Determine the (X, Y) coordinate at the center of the cell enclosing the given text.  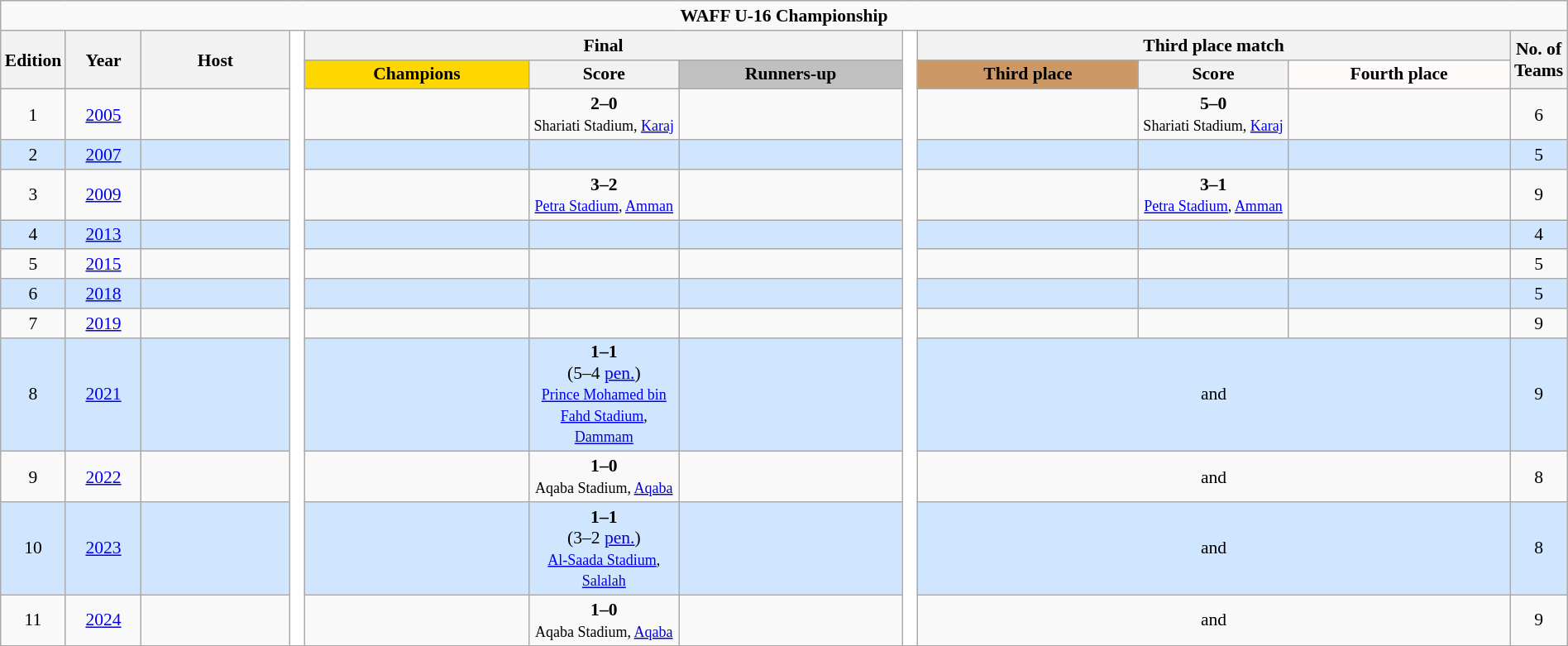
1–1 (5–4 pen.)Prince Mohamed bin Fahd Stadium, Dammam (604, 395)
2–0Shariati Stadium, Karaj (604, 114)
3–2Petra Stadium, Amman (604, 195)
2024 (103, 620)
2007 (103, 155)
11 (33, 620)
3 (33, 195)
Host (215, 60)
2015 (103, 265)
2013 (103, 235)
Fourth place (1398, 74)
Runners-up (791, 74)
2021 (103, 395)
Third place match (1214, 45)
Third place (1028, 74)
2005 (103, 114)
5–0Shariati Stadium, Karaj (1214, 114)
Champions (417, 74)
1 (33, 114)
2009 (103, 195)
Final (604, 45)
2018 (103, 294)
2023 (103, 548)
Edition (33, 60)
2022 (103, 476)
3–1Petra Stadium, Amman (1214, 195)
7 (33, 323)
No. of Teams (1538, 60)
1–1 (3–2 pen.)Al-Saada Stadium, Salalah (604, 548)
2019 (103, 323)
10 (33, 548)
2 (33, 155)
Year (103, 60)
WAFF U-16 Championship (784, 16)
